Provide the (x, y) coordinate of the cell's center where the given text is located.  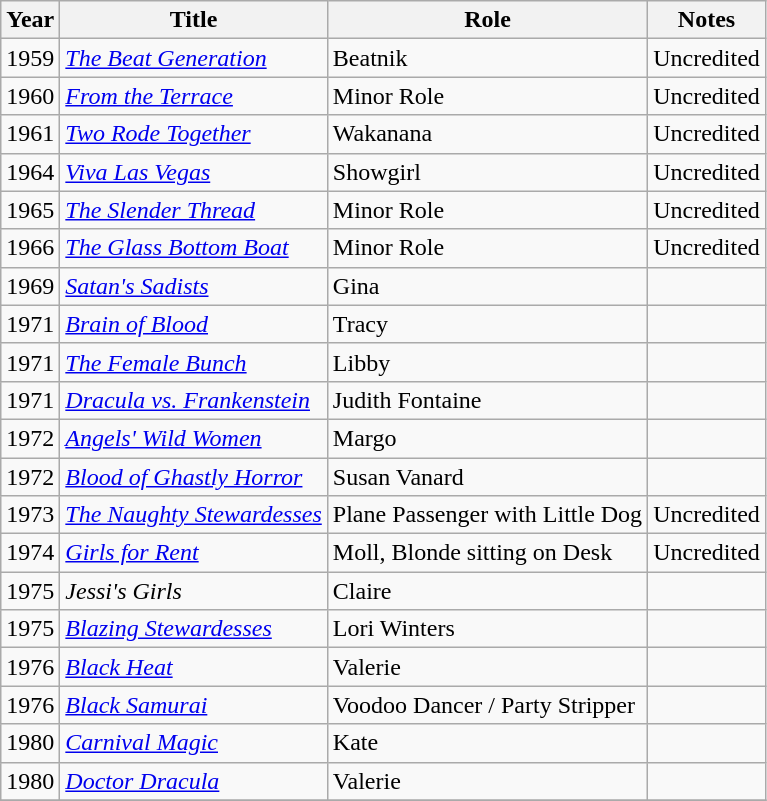
Libby (487, 362)
Two Rode Together (194, 134)
The Beat Generation (194, 58)
Carnival Magic (194, 743)
Claire (487, 591)
Jessi's Girls (194, 591)
1959 (30, 58)
Blazing Stewardesses (194, 629)
Role (487, 20)
1961 (30, 134)
The Glass Bottom Boat (194, 248)
Year (30, 20)
Showgirl (487, 172)
1966 (30, 248)
Plane Passenger with Little Dog (487, 515)
The Naughty Stewardesses (194, 515)
Satan's Sadists (194, 286)
Kate (487, 743)
The Slender Thread (194, 210)
From the Terrace (194, 96)
1973 (30, 515)
1974 (30, 553)
Beatnik (487, 58)
The Female Bunch (194, 362)
Voodoo Dancer / Party Stripper (487, 705)
Moll, Blonde sitting on Desk (487, 553)
Notes (707, 20)
Black Samurai (194, 705)
Brain of Blood (194, 324)
Viva Las Vegas (194, 172)
Angels' Wild Women (194, 438)
Dracula vs. Frankenstein (194, 400)
Tracy (487, 324)
Margo (487, 438)
1965 (30, 210)
Doctor Dracula (194, 781)
1960 (30, 96)
Susan Vanard (487, 477)
Title (194, 20)
Black Heat (194, 667)
Girls for Rent (194, 553)
1969 (30, 286)
Blood of Ghastly Horror (194, 477)
Judith Fontaine (487, 400)
Gina (487, 286)
1964 (30, 172)
Wakanana (487, 134)
Lori Winters (487, 629)
